Find where the given text appears and provide that cell's center as [X, Y] coordinate. 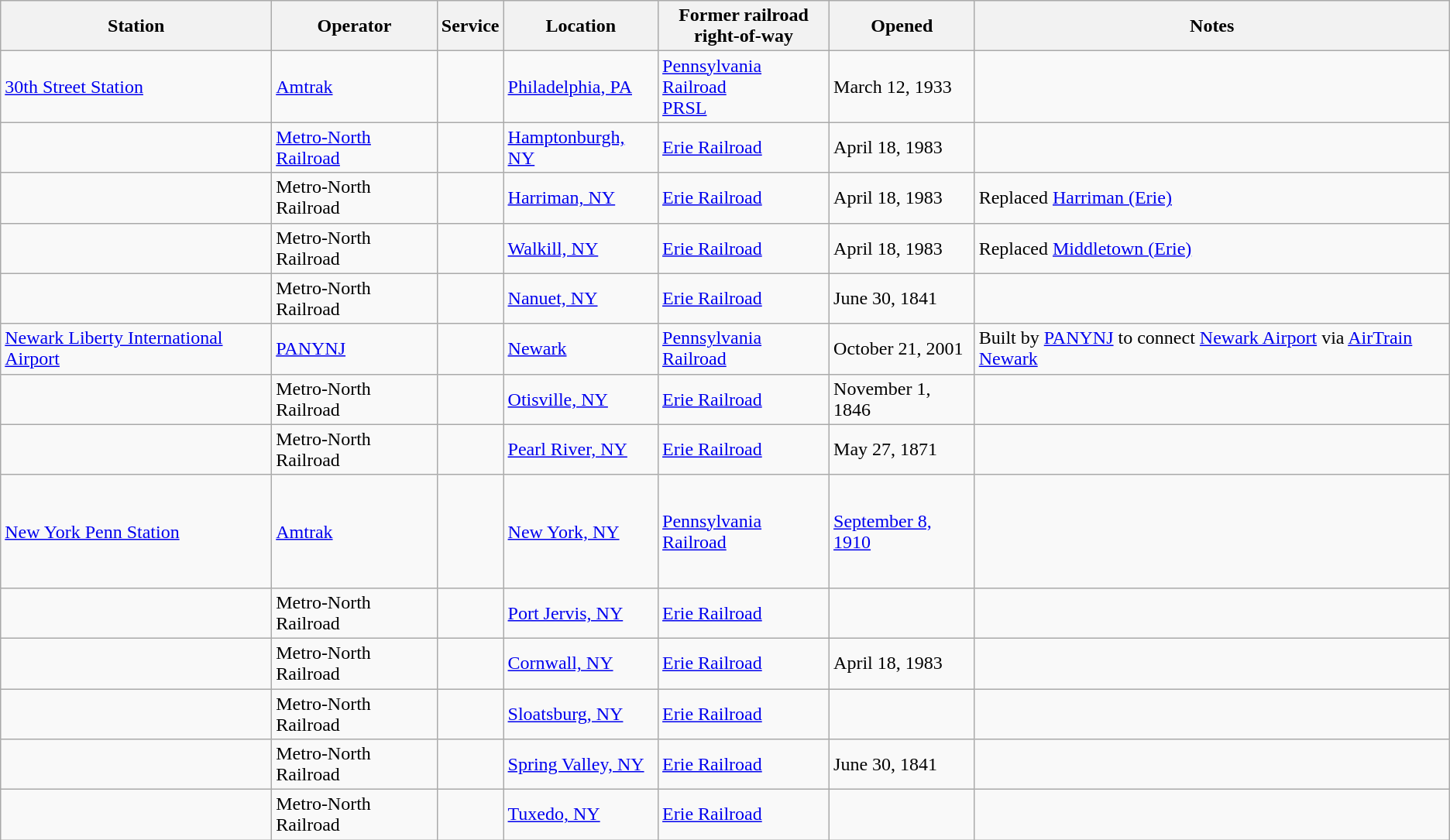
Newark Liberty International Airport [136, 348]
September 8, 1910 [902, 531]
Walkill, NY [581, 248]
Tuxedo, NY [581, 814]
Nanuet, NY [581, 299]
March 12, 1933 [902, 87]
Operator [355, 26]
Former railroadright-of-way [744, 26]
Built by PANYNJ to connect Newark Airport via AirTrain Newark [1211, 348]
Opened [902, 26]
Service [470, 26]
Harriman, NY [581, 198]
Sloatsburg, NY [581, 714]
New York, NY [581, 531]
Port Jervis, NY [581, 613]
October 21, 2001 [902, 348]
Hamptonburgh, NY [581, 147]
Pennsylvania RailroadPRSL [744, 87]
Cornwall, NY [581, 663]
PANYNJ [355, 348]
November 1, 1846 [902, 399]
30th Street Station [136, 87]
Replaced Middletown (Erie) [1211, 248]
Spring Valley, NY [581, 765]
Newark [581, 348]
New York Penn Station [136, 531]
Notes [1211, 26]
Pearl River, NY [581, 449]
Station [136, 26]
Otisville, NY [581, 399]
Location [581, 26]
Replaced Harriman (Erie) [1211, 198]
Philadelphia, PA [581, 87]
May 27, 1871 [902, 449]
